Find where the given text appears and provide that cell's center as (X, Y) coordinate. 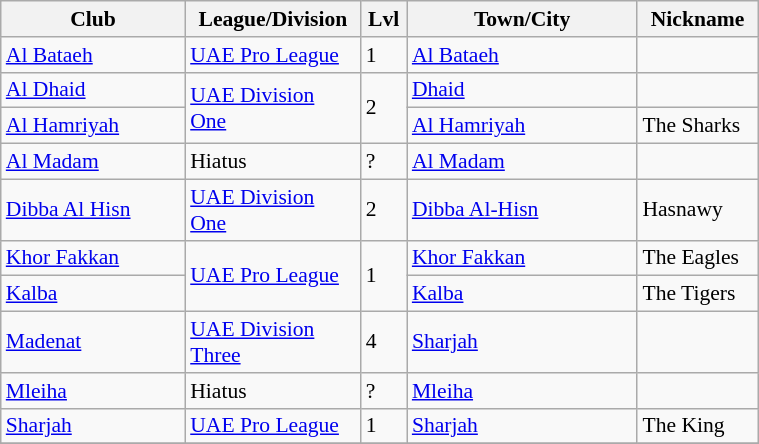
Al Dhaid (93, 90)
The Tigers (697, 294)
Hasnawy (697, 210)
Lvl (384, 19)
Dhaid (522, 90)
4 (384, 342)
Club (93, 19)
The Eagles (697, 258)
Madenat (93, 342)
UAE Division Three (272, 342)
Dibba Al Hisn (93, 210)
League/Division (272, 19)
The King (697, 426)
Nickname (697, 19)
Dibba Al-Hisn (522, 210)
Town/City (522, 19)
The Sharks (697, 126)
